Extract the [x, y] coordinate from the center of the cell holding the provided text.  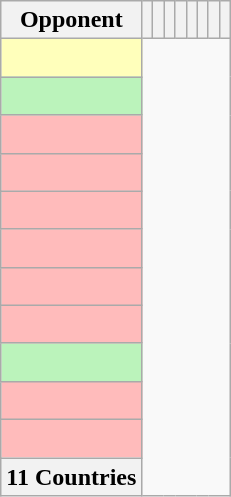
Opponent [72, 20]
11 Countries [72, 477]
